Locate the cell with the specified text and output its (x, y) center coordinate. 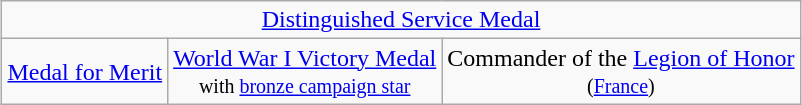
Commander of the Legion of Honor(France) (621, 72)
World War I Victory Medalwith bronze campaign star (305, 72)
Medal for Merit (85, 72)
Distinguished Service Medal (401, 20)
